From the cell containing the given text, extract its center point as [X, Y] coordinate. 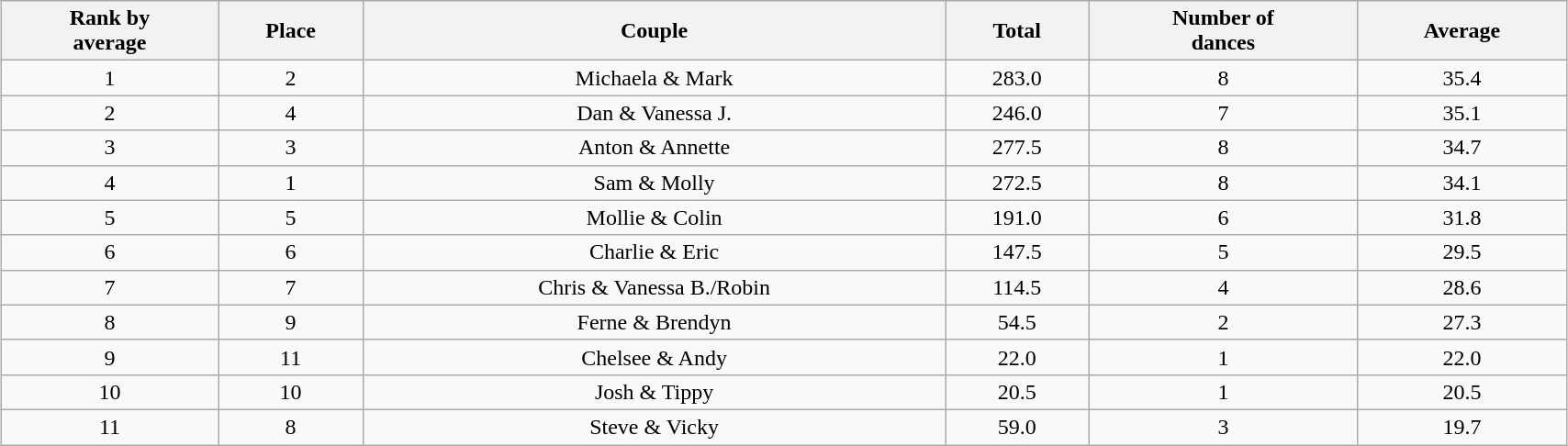
Chris & Vanessa B./Robin [655, 287]
Total [1017, 31]
19.7 [1462, 427]
34.7 [1462, 148]
283.0 [1017, 78]
147.5 [1017, 252]
54.5 [1017, 322]
114.5 [1017, 287]
246.0 [1017, 113]
Place [291, 31]
Rank by average [109, 31]
29.5 [1462, 252]
Anton & Annette [655, 148]
59.0 [1017, 427]
27.3 [1462, 322]
Steve & Vicky [655, 427]
272.5 [1017, 183]
28.6 [1462, 287]
35.4 [1462, 78]
Number of dances [1223, 31]
Michaela & Mark [655, 78]
34.1 [1462, 183]
35.1 [1462, 113]
Average [1462, 31]
191.0 [1017, 217]
Charlie & Eric [655, 252]
Sam & Molly [655, 183]
Ferne & Brendyn [655, 322]
277.5 [1017, 148]
Chelsee & Andy [655, 357]
31.8 [1462, 217]
Josh & Tippy [655, 392]
Dan & Vanessa J. [655, 113]
Mollie & Colin [655, 217]
Couple [655, 31]
